Scan for the cell matching the given text and deliver its [X, Y] coordinate at center. 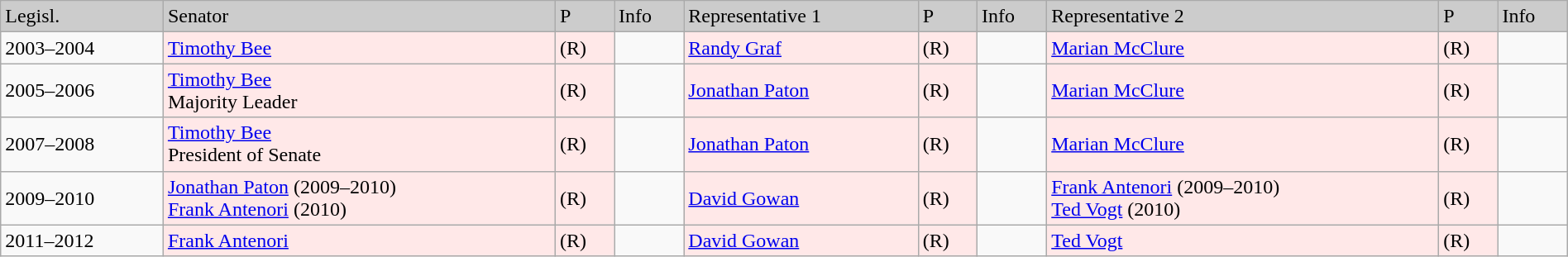
Timothy BeePresident of Senate [359, 144]
2011–2012 [83, 240]
Legisl. [83, 17]
Senator [359, 17]
Representative 1 [801, 17]
Timothy Bee [359, 48]
Jonathan Paton (2009–2010)Frank Antenori (2010) [359, 198]
Representative 2 [1243, 17]
2003–2004 [83, 48]
Randy Graf [801, 48]
Frank Antenori (2009–2010)Ted Vogt (2010) [1243, 198]
Timothy Bee Majority Leader [359, 91]
Ted Vogt [1243, 240]
Frank Antenori [359, 240]
2007–2008 [83, 144]
2009–2010 [83, 198]
2005–2006 [83, 91]
